Scan for the cell matching the given text and deliver its (X, Y) coordinate at center. 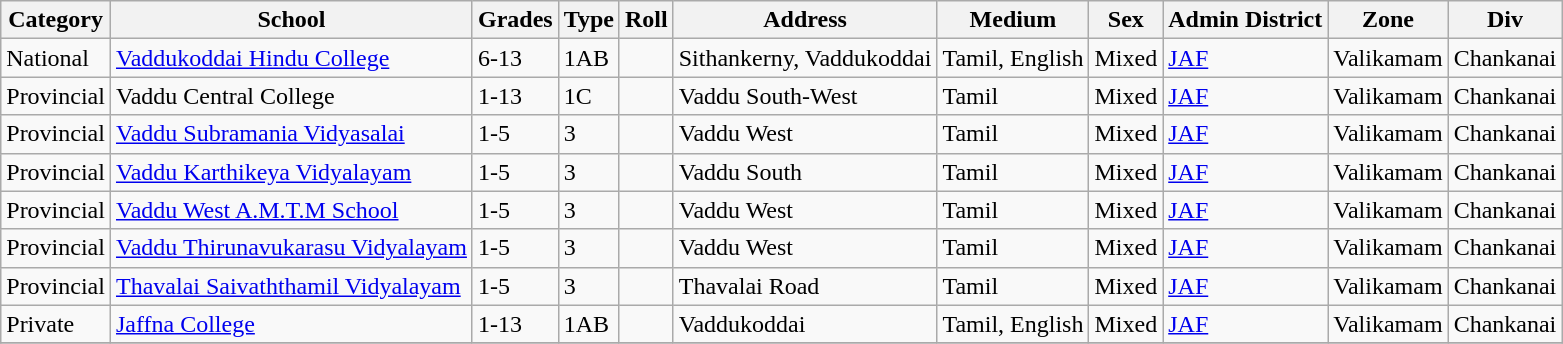
National (56, 58)
Grades (515, 20)
Zone (1388, 20)
School (291, 20)
Admin District (1246, 20)
Jaffna College (291, 324)
Vaddu Thirunavukarasu Vidyalayam (291, 248)
Sex (1126, 20)
Category (56, 20)
Type (588, 20)
Vaddu Subramania Vidyasalai (291, 134)
Private (56, 324)
Vaddukoddai Hindu College (291, 58)
Medium (1013, 20)
Div (1505, 20)
Vaddu West A.M.T.M School (291, 210)
Sithankerny, Vaddukoddai (805, 58)
Vaddu South-West (805, 96)
Vaddu South (805, 172)
Thavalai Road (805, 286)
Vaddu Karthikeya Vidyalayam (291, 172)
Roll (646, 20)
Vaddukoddai (805, 324)
Address (805, 20)
Vaddu Central College (291, 96)
6-13 (515, 58)
1C (588, 96)
Thavalai Saivaththamil Vidyalayam (291, 286)
